Find where the given text appears and provide that cell's center as (X, Y) coordinate. 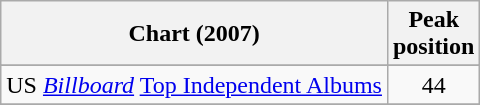
Peakposition (433, 34)
US Billboard Top Independent Albums (194, 85)
44 (433, 85)
Chart (2007) (194, 34)
